Extract the (X, Y) coordinate from the center of the cell holding the provided text.  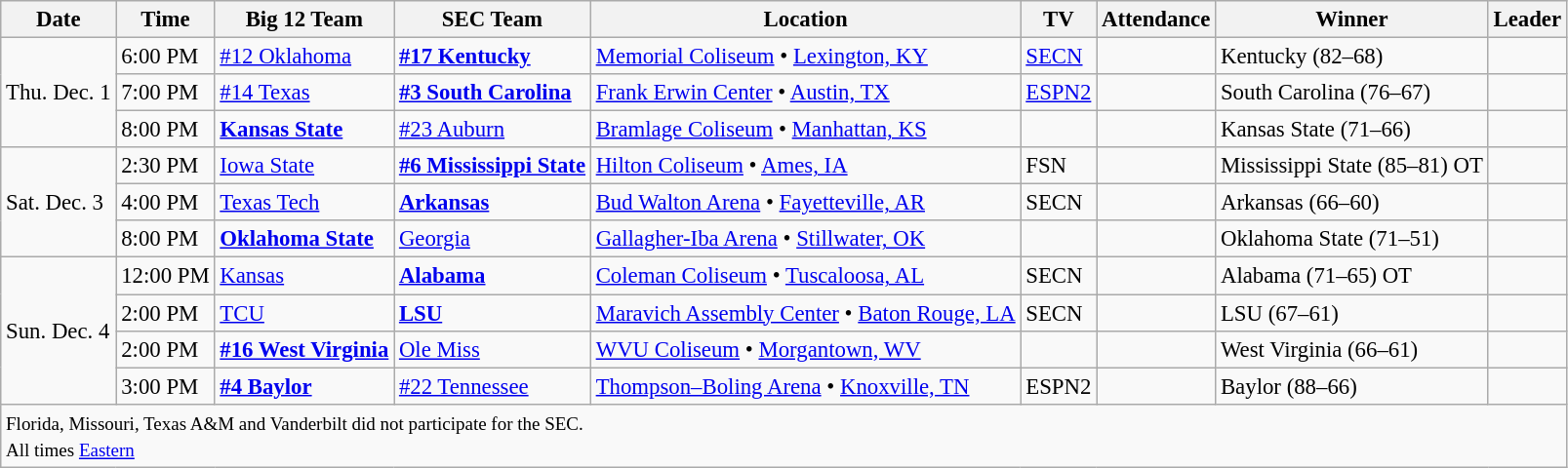
Oklahoma State (71–51) (1352, 239)
TV (1059, 19)
7:00 PM (166, 93)
#6 Mississippi State (493, 166)
Kansas State (304, 130)
FSN (1059, 166)
#4 Baylor (304, 386)
#23 Auburn (493, 130)
3:00 PM (166, 386)
Thu. Dec. 1 (59, 94)
Kansas State (71–66) (1352, 130)
LSU (493, 313)
Georgia (493, 239)
Arkansas (493, 203)
Sun. Dec. 4 (59, 331)
#14 Texas (304, 93)
6:00 PM (166, 57)
Date (59, 19)
West Virginia (66–61) (1352, 349)
Sat. Dec. 3 (59, 203)
Arkansas (66–60) (1352, 203)
LSU (67–61) (1352, 313)
WVU Coliseum • Morgantown, WV (806, 349)
#12 Oklahoma (304, 57)
Oklahoma State (304, 239)
#3 South Carolina (493, 93)
Gallagher-Iba Arena • Stillwater, OK (806, 239)
Coleman Coliseum • Tuscaloosa, AL (806, 276)
Maravich Assembly Center • Baton Rouge, LA (806, 313)
SEC Team (493, 19)
2:30 PM (166, 166)
Mississippi State (85–81) OT (1352, 166)
Kansas (304, 276)
Alabama (493, 276)
Frank Erwin Center • Austin, TX (806, 93)
Thompson–Boling Arena • Knoxville, TN (806, 386)
Ole Miss (493, 349)
Bud Walton Arena • Fayetteville, AR (806, 203)
Baylor (88–66) (1352, 386)
Bramlage Coliseum • Manhattan, KS (806, 130)
Alabama (71–65) OT (1352, 276)
Location (806, 19)
Hilton Coliseum • Ames, IA (806, 166)
Florida, Missouri, Texas A&M and Vanderbilt did not participate for the SEC.All times Eastern (784, 435)
Winner (1352, 19)
South Carolina (76–67) (1352, 93)
Attendance (1156, 19)
12:00 PM (166, 276)
Kentucky (82–68) (1352, 57)
Iowa State (304, 166)
Memorial Coliseum • Lexington, KY (806, 57)
Leader (1527, 19)
Texas Tech (304, 203)
Time (166, 19)
#22 Tennessee (493, 386)
#17 Kentucky (493, 57)
#16 West Virginia (304, 349)
4:00 PM (166, 203)
TCU (304, 313)
Big 12 Team (304, 19)
